Scan for the cell matching the given text and deliver its (X, Y) coordinate at center. 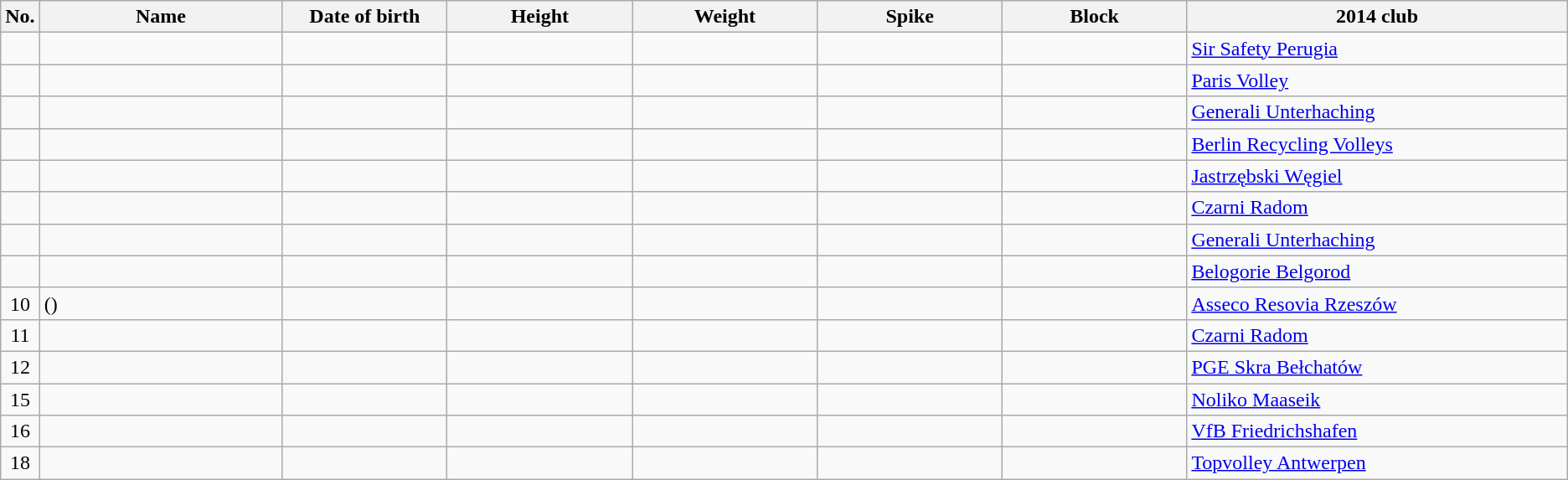
11 (20, 335)
10 (20, 303)
VfB Friedrichshafen (1377, 431)
16 (20, 431)
No. (20, 17)
Asseco Resovia Rzeszów (1377, 303)
Block (1094, 17)
() (161, 303)
18 (20, 463)
Sir Safety Perugia (1377, 49)
PGE Skra Bełchatów (1377, 367)
Berlin Recycling Volleys (1377, 144)
Date of birth (365, 17)
Paris Volley (1377, 80)
2014 club (1377, 17)
12 (20, 367)
Spike (910, 17)
Belogorie Belgorod (1377, 271)
Jastrzębski Węgiel (1377, 176)
15 (20, 400)
Noliko Maaseik (1377, 400)
Name (161, 17)
Weight (725, 17)
Height (539, 17)
Topvolley Antwerpen (1377, 463)
